Extract the [X, Y] coordinate from the center of the cell holding the provided text.  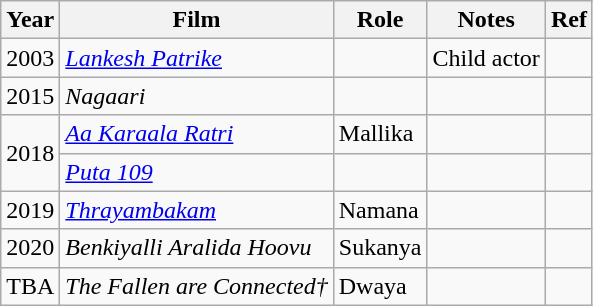
Role [380, 20]
The Fallen are Connected† [196, 286]
Namana [380, 210]
Year [30, 20]
Lankesh Patrike [196, 58]
2018 [30, 153]
Child actor [486, 58]
Aa Karaala Ratri [196, 134]
Thrayambakam [196, 210]
Film [196, 20]
Dwaya [380, 286]
Nagaari [196, 96]
Ref [568, 20]
2015 [30, 96]
Mallika [380, 134]
2019 [30, 210]
Puta 109 [196, 172]
Notes [486, 20]
2003 [30, 58]
Sukanya [380, 248]
TBA [30, 286]
2020 [30, 248]
Benkiyalli Aralida Hoovu [196, 248]
